Determine the [X, Y] coordinate at the center of the cell enclosing the given text.  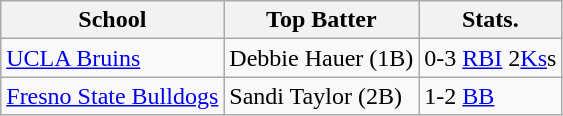
Stats. [490, 20]
0-3 RBI 2Kss [490, 58]
Top Batter [322, 20]
Sandi Taylor (2B) [322, 96]
Debbie Hauer (1B) [322, 58]
Fresno State Bulldogs [112, 96]
School [112, 20]
UCLA Bruins [112, 58]
1-2 BB [490, 96]
